Determine the [x, y] coordinate at the center of the cell enclosing the given text.  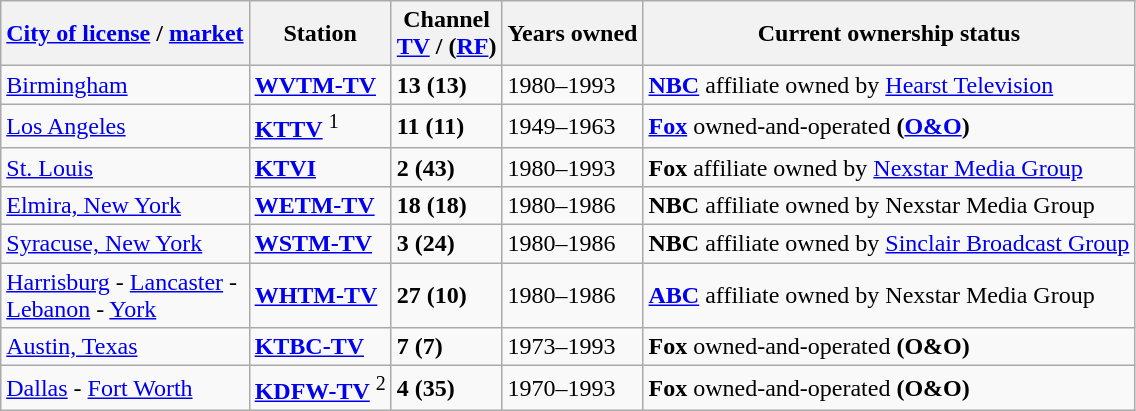
Harrisburg - Lancaster -Lebanon - York [125, 296]
1973–1993 [572, 347]
KTTV 1 [320, 126]
Austin, Texas [125, 347]
Station [320, 34]
13 (13) [446, 85]
Fox affiliate owned by Nexstar Media Group [889, 167]
Syracuse, New York [125, 244]
Elmira, New York [125, 205]
1949–1963 [572, 126]
ABC affiliate owned by Nexstar Media Group [889, 296]
Dallas - Fort Worth [125, 388]
St. Louis [125, 167]
WVTM-TV [320, 85]
ChannelTV / (RF) [446, 34]
Birmingham [125, 85]
NBC affiliate owned by Hearst Television [889, 85]
1970–1993 [572, 388]
Years owned [572, 34]
WETM-TV [320, 205]
City of license / market [125, 34]
7 (7) [446, 347]
4 (35) [446, 388]
WHTM-TV [320, 296]
KTVI [320, 167]
WSTM-TV [320, 244]
Los Angeles [125, 126]
2 (43) [446, 167]
NBC affiliate owned by Sinclair Broadcast Group [889, 244]
11 (11) [446, 126]
3 (24) [446, 244]
KDFW-TV 2 [320, 388]
Current ownership status [889, 34]
KTBC-TV [320, 347]
18 (18) [446, 205]
27 (10) [446, 296]
NBC affiliate owned by Nexstar Media Group [889, 205]
